Provide the [x, y] coordinate of the cell's center where the given text is located.  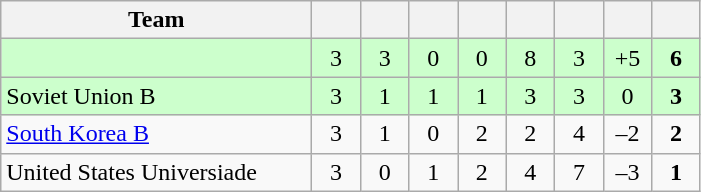
7 [580, 172]
United States Universiade [156, 172]
6 [676, 58]
–2 [628, 134]
Team [156, 20]
+5 [628, 58]
8 [530, 58]
–3 [628, 172]
Soviet Union B [156, 96]
South Korea B [156, 134]
